Determine the (X, Y) coordinate at the center of the cell enclosing the given text.  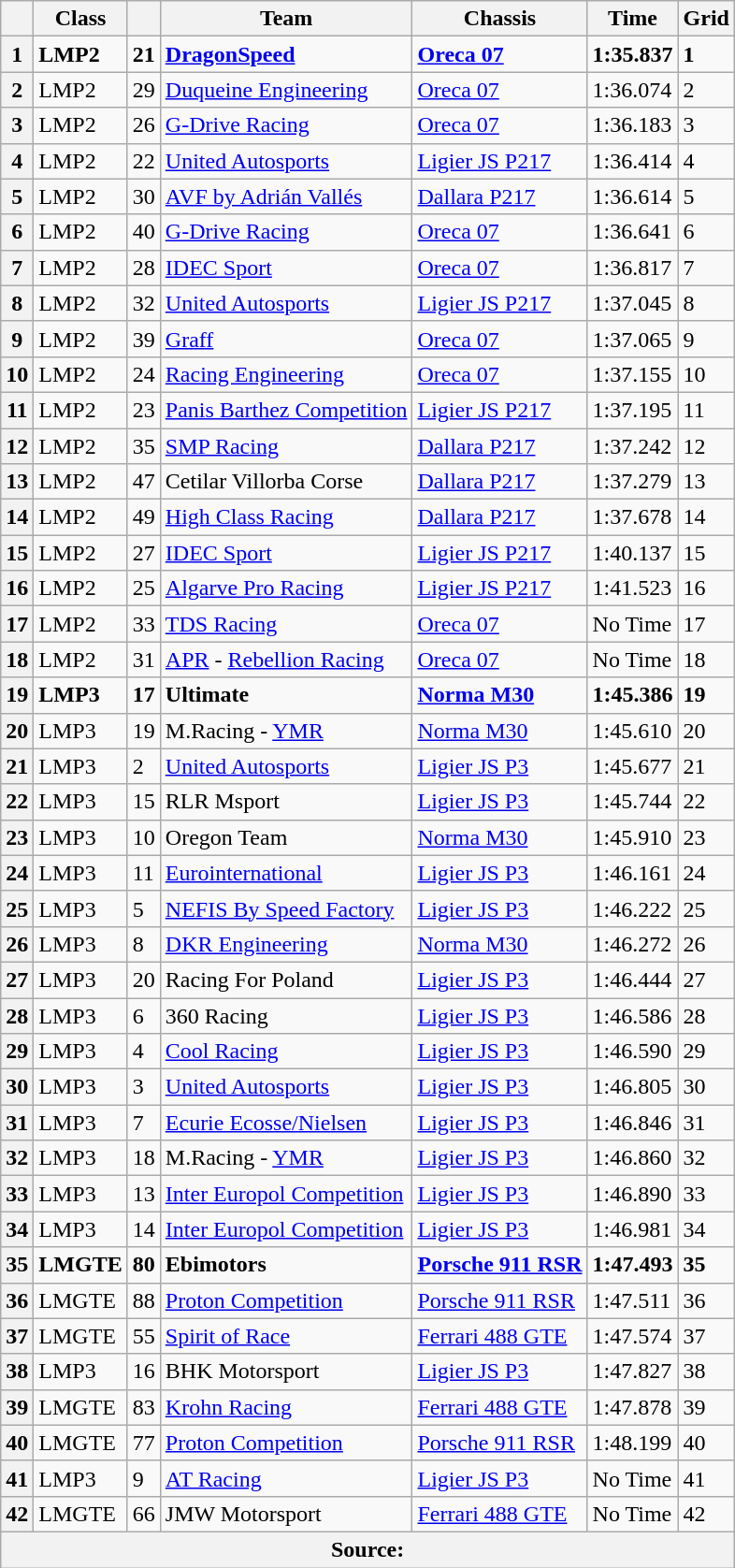
1:40.137 (632, 553)
Oregon Team (286, 837)
1:46.846 (632, 1123)
Ecurie Ecosse/Nielsen (286, 1123)
1:45.910 (632, 837)
Time (632, 19)
BHK Motorsport (286, 1372)
1:48.199 (632, 1443)
47 (144, 482)
77 (144, 1443)
1:47.493 (632, 1265)
1:37.045 (632, 303)
1:46.222 (632, 908)
1:36.641 (632, 232)
1:36.074 (632, 90)
Ultimate (286, 695)
1:36.817 (632, 268)
1:37.065 (632, 339)
NEFIS By Speed Factory (286, 908)
1:37.195 (632, 410)
Krohn Racing (286, 1407)
Ebimotors (286, 1265)
Grid (706, 19)
1:47.511 (632, 1300)
1:46.590 (632, 1052)
1:36.614 (632, 196)
Source: (368, 1549)
360 Racing (286, 1015)
49 (144, 517)
1:36.414 (632, 161)
83 (144, 1407)
88 (144, 1300)
1:37.155 (632, 374)
80 (144, 1265)
1:46.586 (632, 1015)
SMP Racing (286, 446)
High Class Racing (286, 517)
TDS Racing (286, 624)
Cetilar Villorba Corse (286, 482)
1:46.444 (632, 980)
Team (286, 19)
1:47.878 (632, 1407)
1:37.242 (632, 446)
1:46.805 (632, 1087)
DragonSpeed (286, 54)
1:41.523 (632, 588)
Spirit of Race (286, 1336)
1:47.827 (632, 1372)
AT Racing (286, 1478)
DKR Engineering (286, 944)
1:45.610 (632, 731)
1:46.161 (632, 873)
Chassis (499, 19)
JMW Motorsport (286, 1514)
1:37.678 (632, 517)
1:45.744 (632, 802)
Racing For Poland (286, 980)
1:46.890 (632, 1194)
Cool Racing (286, 1052)
Racing Engineering (286, 374)
APR - Rebellion Racing (286, 660)
1:45.386 (632, 695)
Class (80, 19)
Eurointernational (286, 873)
Panis Barthez Competition (286, 410)
1:46.981 (632, 1229)
AVF by Adrián Vallés (286, 196)
Algarve Pro Racing (286, 588)
1:46.860 (632, 1158)
1:37.279 (632, 482)
Duqueine Engineering (286, 90)
RLR Msport (286, 802)
1:45.677 (632, 766)
1:47.574 (632, 1336)
1:35.837 (632, 54)
55 (144, 1336)
Graff (286, 339)
66 (144, 1514)
1:46.272 (632, 944)
1:36.183 (632, 125)
